Extract the [x, y] coordinate from the center of the cell holding the provided text.  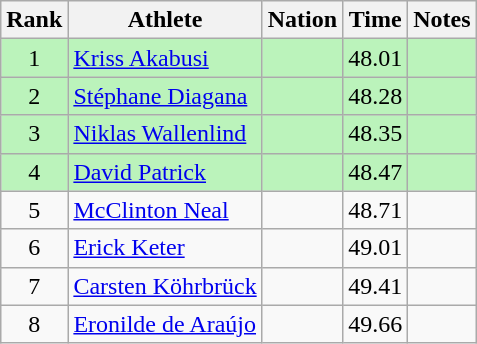
Time [376, 20]
49.01 [376, 248]
Athlete [165, 20]
49.66 [376, 324]
48.35 [376, 134]
Rank [34, 20]
Kriss Akabusi [165, 58]
Nation [302, 20]
Notes [442, 20]
1 [34, 58]
48.71 [376, 210]
6 [34, 248]
48.47 [376, 172]
48.01 [376, 58]
Niklas Wallenlind [165, 134]
8 [34, 324]
4 [34, 172]
Stéphane Diagana [165, 96]
5 [34, 210]
2 [34, 96]
Carsten Köhrbrück [165, 286]
7 [34, 286]
48.28 [376, 96]
3 [34, 134]
49.41 [376, 286]
David Patrick [165, 172]
McClinton Neal [165, 210]
Erick Keter [165, 248]
Eronilde de Araújo [165, 324]
